Search for the cell housing the specified text and yield its [x, y] center coordinate. 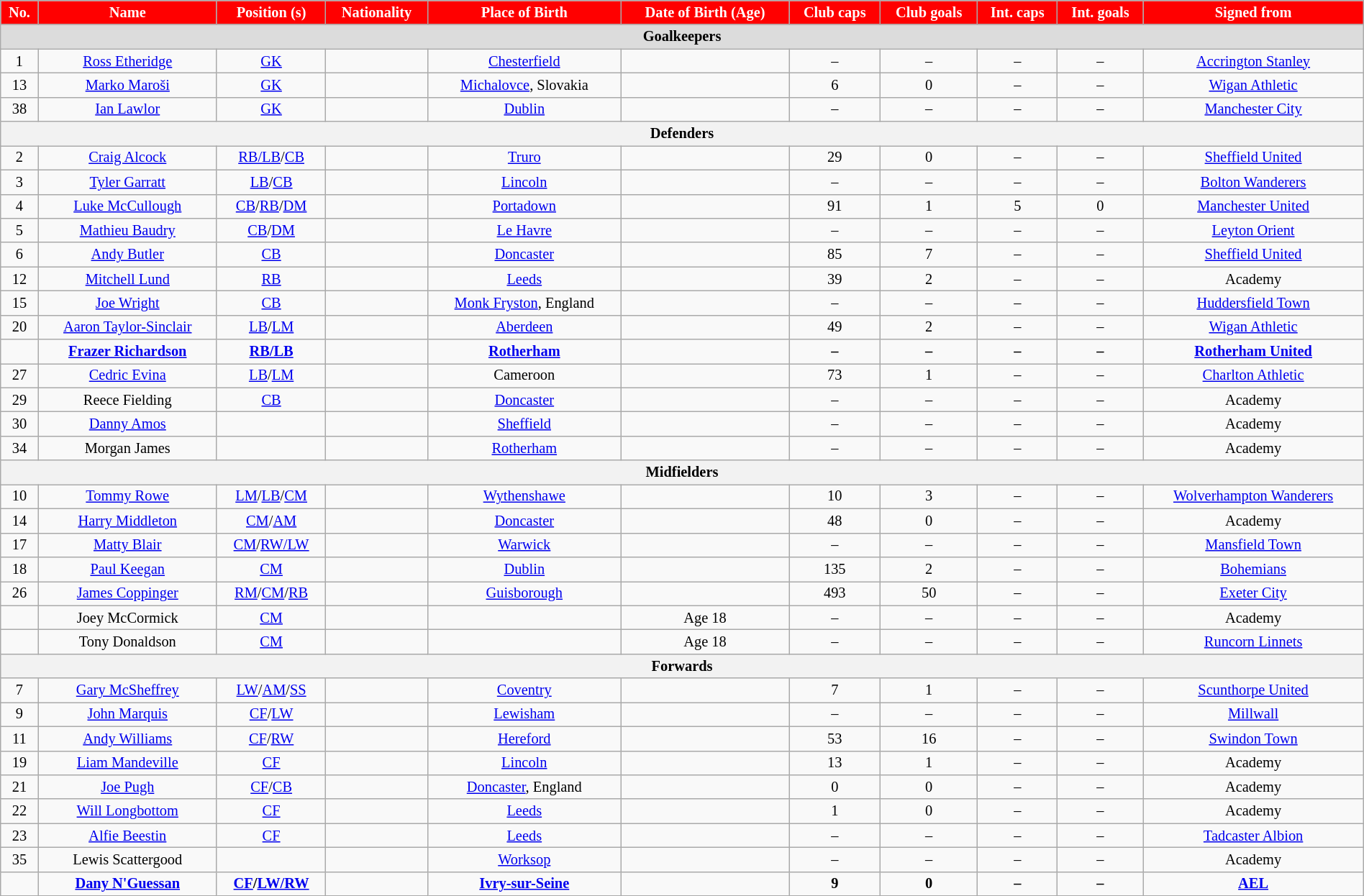
Doncaster, England [524, 787]
Le Havre [524, 230]
RB/LB [270, 352]
Charlton Athletic [1253, 375]
11 [19, 739]
Tyler Garratt [127, 182]
15 [19, 303]
12 [19, 279]
Bolton Wanderers [1253, 182]
RM/CM/RB [270, 593]
Sheffield [524, 424]
Frazer Richardson [127, 352]
CF/CB [270, 787]
Int. caps [1017, 12]
30 [19, 424]
Luke McCullough [127, 206]
John Marquis [127, 714]
Swindon Town [1253, 739]
Name [127, 12]
Millwall [1253, 714]
Rotherham United [1253, 352]
Harry Middleton [127, 521]
Alfie Beestin [127, 836]
26 [19, 593]
Dany N'Guessan [127, 884]
CF/LW [270, 714]
Mansfield Town [1253, 545]
Marko Maroši [127, 85]
CF/RW [270, 739]
Warwick [524, 545]
Joe Pugh [127, 787]
Goalkeepers [682, 37]
17 [19, 545]
Signed from [1253, 12]
Guisborough [524, 593]
Ivry-sur-Seine [524, 884]
Truro [524, 157]
Ian Lawlor [127, 109]
73 [835, 375]
Runcorn Linnets [1253, 641]
4 [19, 206]
Hereford [524, 739]
Int. goals [1101, 12]
Paul Keegan [127, 569]
Midfielders [682, 472]
38 [19, 109]
39 [835, 279]
Manchester United [1253, 206]
CM/AM [270, 521]
27 [19, 375]
Lewis Scattergood [127, 859]
Nationality [377, 12]
23 [19, 836]
Place of Birth [524, 12]
Lewisham [524, 714]
20 [19, 327]
CF/LW/RW [270, 884]
LM/LB/CM [270, 496]
Gary McSheffrey [127, 690]
Position (s) [270, 12]
Scunthorpe United [1253, 690]
AEL [1253, 884]
Craig Alcock [127, 157]
Tommy Rowe [127, 496]
Huddersfield Town [1253, 303]
Tadcaster Albion [1253, 836]
48 [835, 521]
Leyton Orient [1253, 230]
James Coppinger [127, 593]
Danny Amos [127, 424]
19 [19, 763]
14 [19, 521]
Michalovce, Slovakia [524, 85]
No. [19, 12]
Forwards [682, 666]
85 [835, 255]
Mathieu Baudry [127, 230]
Tony Donaldson [127, 641]
Matty Blair [127, 545]
Chesterfield [524, 61]
Joe Wright [127, 303]
53 [835, 739]
Portadown [524, 206]
Aberdeen [524, 327]
Coventry [524, 690]
Defenders [682, 134]
Aaron Taylor-Sinclair [127, 327]
22 [19, 811]
LW/AM/SS [270, 690]
16 [929, 739]
Cedric Evina [127, 375]
Manchester City [1253, 109]
Wolverhampton Wanderers [1253, 496]
Cameroon [524, 375]
91 [835, 206]
Worksop [524, 859]
CB/RB/DM [270, 206]
Monk Fryston, England [524, 303]
Andy Williams [127, 739]
49 [835, 327]
18 [19, 569]
Morgan James [127, 448]
Accrington Stanley [1253, 61]
Will Longbottom [127, 811]
Club caps [835, 12]
Ross Etheridge [127, 61]
Wythenshawe [524, 496]
Andy Butler [127, 255]
135 [835, 569]
34 [19, 448]
Liam Mandeville [127, 763]
493 [835, 593]
Bohemians [1253, 569]
Club goals [929, 12]
CM/RW/LW [270, 545]
RB [270, 279]
21 [19, 787]
CB/DM [270, 230]
35 [19, 859]
Exeter City [1253, 593]
Reece Fielding [127, 400]
50 [929, 593]
RB/LB/CB [270, 157]
LB/CB [270, 182]
Joey McCormick [127, 618]
Date of Birth (Age) [705, 12]
Mitchell Lund [127, 279]
